Determine the (x, y) coordinate at the center of the cell enclosing the given text.  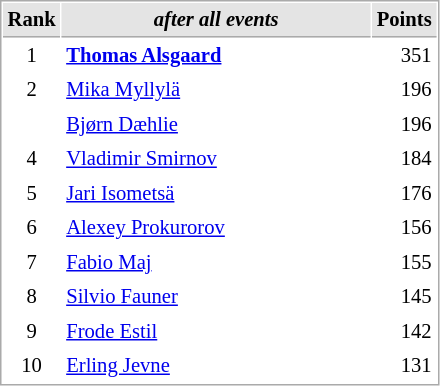
155 (404, 262)
Thomas Alsgaard (216, 56)
Jari Isometsä (216, 194)
Bjørn Dæhlie (216, 124)
176 (404, 194)
9 (32, 332)
6 (32, 228)
Rank (32, 20)
7 (32, 262)
145 (404, 296)
1 (32, 56)
Fabio Maj (216, 262)
Silvio Fauner (216, 296)
4 (32, 158)
Alexey Prokurorov (216, 228)
5 (32, 194)
Mika Myllylä (216, 90)
131 (404, 366)
after all events (216, 20)
Erling Jevne (216, 366)
2 (32, 90)
10 (32, 366)
Frode Estil (216, 332)
351 (404, 56)
184 (404, 158)
142 (404, 332)
Points (404, 20)
156 (404, 228)
Vladimir Smirnov (216, 158)
8 (32, 296)
